Identify which cell holds the provided text, then report its [x, y] central coordinate. 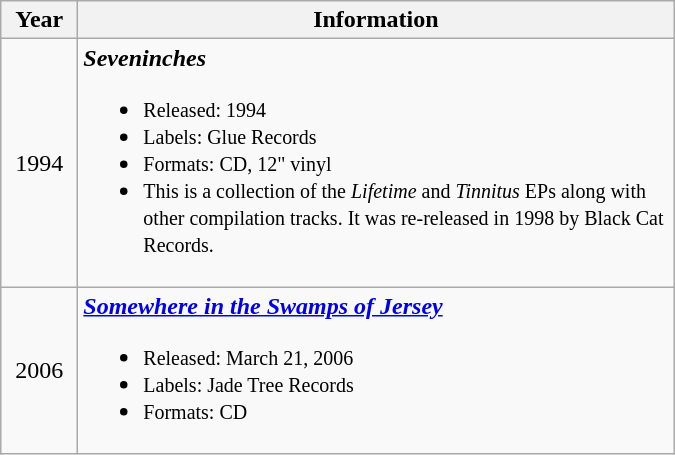
Year [40, 20]
2006 [40, 370]
Somewhere in the Swamps of JerseyReleased: March 21, 2006Labels: Jade Tree RecordsFormats: CD [376, 370]
1994 [40, 163]
Information [376, 20]
